Locate the cell with the specified text and output its [x, y] center coordinate. 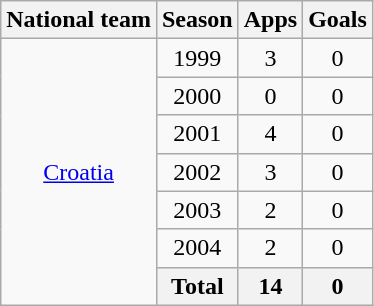
2004 [197, 248]
Season [197, 20]
4 [270, 134]
1999 [197, 58]
Croatia [79, 172]
National team [79, 20]
Goals [338, 20]
2003 [197, 210]
2002 [197, 172]
14 [270, 286]
2000 [197, 96]
Apps [270, 20]
2001 [197, 134]
Total [197, 286]
